Return the (X, Y) coordinate for the center point of the cell that contains the specified text.  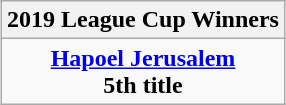
Hapoel Jerusalem 5th title (144, 72)
2019 League Cup Winners (144, 20)
